Scan for the cell matching the given text and deliver its (X, Y) coordinate at center. 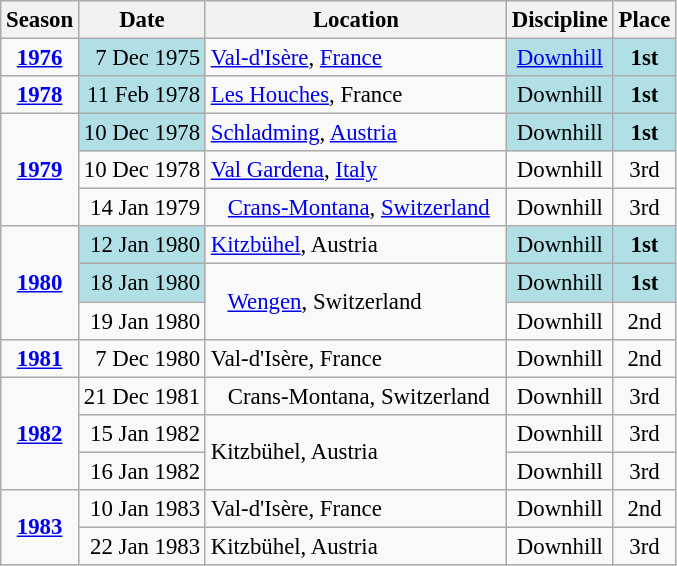
1976 (40, 58)
22 Jan 1983 (142, 546)
1983 (40, 528)
1979 (40, 170)
Wengen, Switzerland (356, 302)
11 Feb 1978 (142, 95)
Schladming, Austria (356, 133)
14 Jan 1979 (142, 208)
10 Jan 1983 (142, 509)
1982 (40, 434)
Season (40, 20)
Discipline (560, 20)
18 Jan 1980 (142, 283)
1978 (40, 95)
7 Dec 1975 (142, 58)
Place (644, 20)
1980 (40, 282)
7 Dec 1980 (142, 358)
Val Gardena, Italy (356, 170)
16 Jan 1982 (142, 471)
12 Jan 1980 (142, 245)
19 Jan 1980 (142, 321)
Location (356, 20)
21 Dec 1981 (142, 396)
Date (142, 20)
Les Houches, France (356, 95)
15 Jan 1982 (142, 433)
1981 (40, 358)
